Output the [X, Y] coordinate of the center of the cell containing the given text.  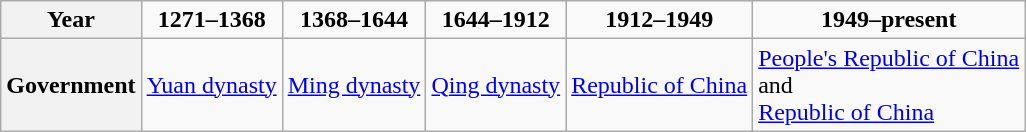
1949–present [889, 20]
1271–1368 [212, 20]
Republic of China [660, 85]
Yuan dynasty [212, 85]
Qing dynasty [496, 85]
People's Republic of China andRepublic of China [889, 85]
1368–1644 [354, 20]
1644–1912 [496, 20]
1912–1949 [660, 20]
Year [71, 20]
Government [71, 85]
Ming dynasty [354, 85]
